Detect which cell encompasses the target text, then output its [X, Y] center coordinate. 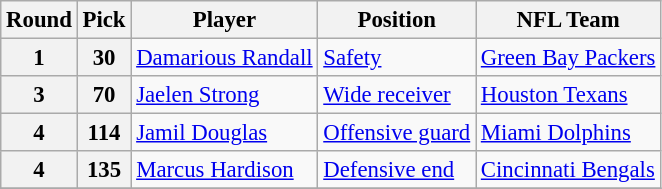
Defensive end [397, 170]
Jaelen Strong [224, 95]
Pick [104, 20]
NFL Team [568, 20]
Safety [397, 58]
Cincinnati Bengals [568, 170]
Houston Texans [568, 95]
Round [39, 20]
Position [397, 20]
70 [104, 95]
Jamil Douglas [224, 133]
Player [224, 20]
30 [104, 58]
Miami Dolphins [568, 133]
Offensive guard [397, 133]
3 [39, 95]
Green Bay Packers [568, 58]
135 [104, 170]
Wide receiver [397, 95]
1 [39, 58]
114 [104, 133]
Marcus Hardison [224, 170]
Damarious Randall [224, 58]
